Extract the (X, Y) coordinate from the center of the cell holding the provided text.  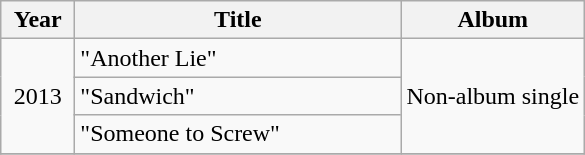
"Someone to Screw" (238, 134)
Non-album single (493, 96)
"Another Lie" (238, 58)
Album (493, 20)
Title (238, 20)
Year (38, 20)
2013 (38, 96)
"Sandwich" (238, 96)
